Output the [X, Y] coordinate of the center of the cell containing the given text.  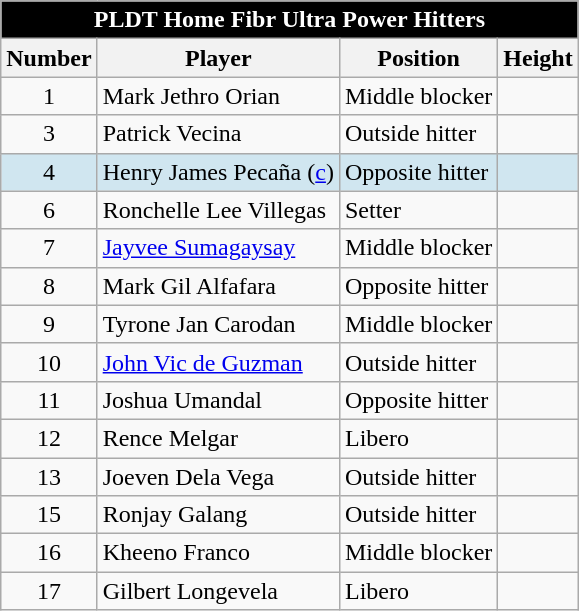
Joshua Umandal [218, 400]
Tyrone Jan Carodan [218, 324]
PLDT Home Fibr Ultra Power Hitters [290, 20]
9 [49, 324]
Setter [418, 210]
Ronjay Galang [218, 515]
Mark Jethro Orian [218, 96]
16 [49, 553]
Ronchelle Lee Villegas [218, 210]
12 [49, 438]
Number [49, 58]
6 [49, 210]
10 [49, 362]
Rence Melgar [218, 438]
Gilbert Longevela [218, 591]
4 [49, 172]
17 [49, 591]
7 [49, 248]
Mark Gil Alfafara [218, 286]
Henry James Pecaña (c) [218, 172]
Jayvee Sumagaysay [218, 248]
8 [49, 286]
Height [538, 58]
11 [49, 400]
Kheeno Franco [218, 553]
15 [49, 515]
Player [218, 58]
Joeven Dela Vega [218, 477]
3 [49, 134]
John Vic de Guzman [218, 362]
Position [418, 58]
13 [49, 477]
1 [49, 96]
Patrick Vecina [218, 134]
